Search for the cell housing the specified text and yield its [x, y] center coordinate. 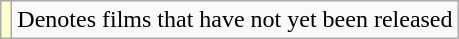
Denotes films that have not yet been released [235, 20]
